Detect which cell encompasses the target text, then output its (X, Y) center coordinate. 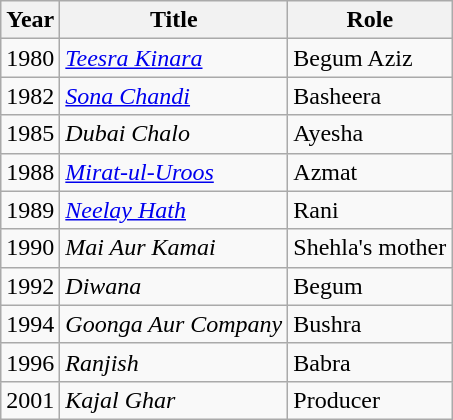
Azmat (370, 172)
Diwana (174, 286)
Basheera (370, 96)
1992 (30, 286)
Begum Aziz (370, 58)
1996 (30, 362)
1980 (30, 58)
Bushra (370, 324)
Shehla's mother (370, 248)
Kajal Ghar (174, 400)
Neelay Hath (174, 210)
1985 (30, 134)
Producer (370, 400)
Title (174, 20)
1989 (30, 210)
1988 (30, 172)
1994 (30, 324)
Ayesha (370, 134)
Mai Aur Kamai (174, 248)
Rani (370, 210)
Begum (370, 286)
1982 (30, 96)
Role (370, 20)
Teesra Kinara (174, 58)
Ranjish (174, 362)
Dubai Chalo (174, 134)
Babra (370, 362)
Goonga Aur Company (174, 324)
1990 (30, 248)
Sona Chandi (174, 96)
Mirat-ul-Uroos (174, 172)
Year (30, 20)
2001 (30, 400)
